Locate the cell with the specified text and output its [X, Y] center coordinate. 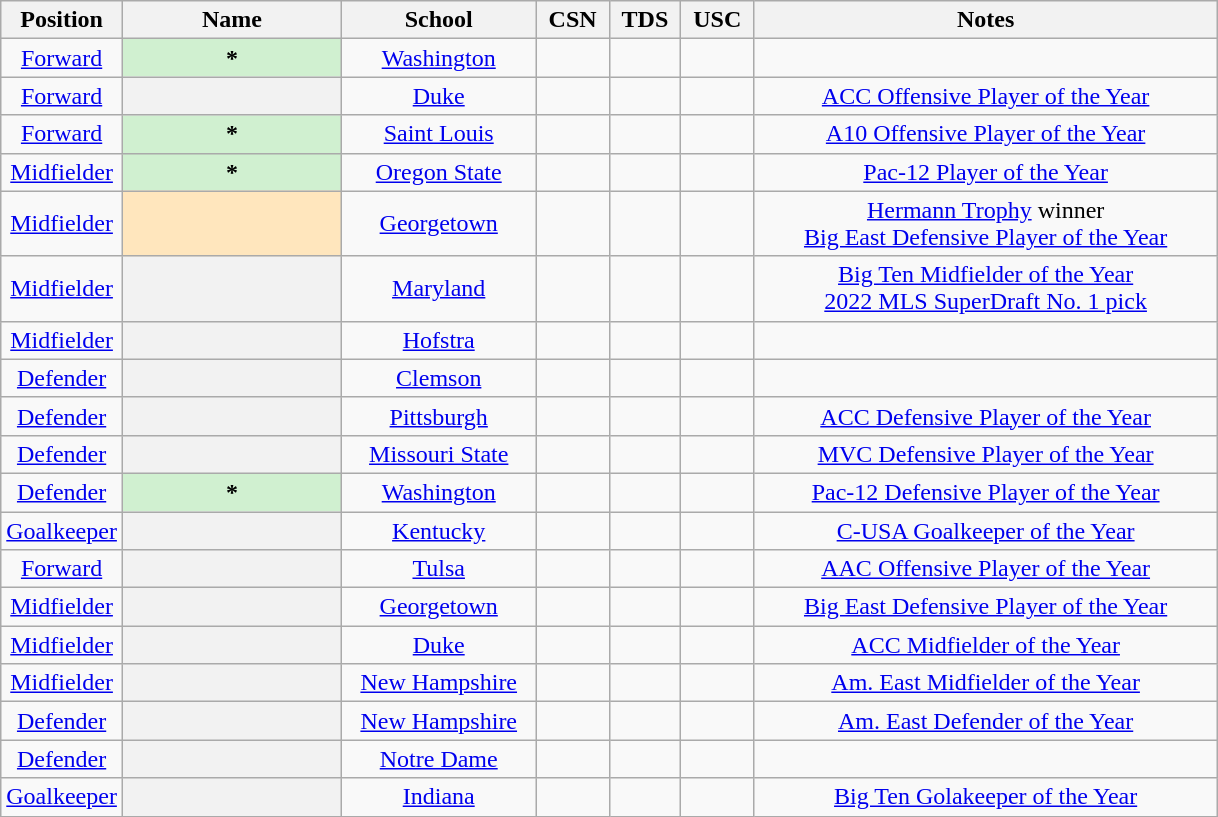
Pac-12 Defensive Player of the Year [986, 492]
Clemson [438, 378]
Indiana [438, 797]
Name [232, 20]
Saint Louis [438, 134]
A10 Offensive Player of the Year [986, 134]
Maryland [438, 288]
USC [718, 20]
Am. East Defender of the Year [986, 721]
Pittsburgh [438, 416]
Notre Dame [438, 759]
Big Ten Golakeeper of the Year [986, 797]
Tulsa [438, 569]
ACC Midfielder of the Year [986, 645]
C-USA Goalkeeper of the Year [986, 531]
Big Ten Midfielder of the Year2022 MLS SuperDraft No. 1 pick [986, 288]
Pac-12 Player of the Year [986, 172]
ACC Offensive Player of the Year [986, 96]
Big East Defensive Player of the Year [986, 607]
Position [62, 20]
Missouri State [438, 454]
CSN [572, 20]
Hofstra [438, 340]
AAC Offensive Player of the Year [986, 569]
Am. East Midfielder of the Year [986, 683]
ACC Defensive Player of the Year [986, 416]
Oregon State [438, 172]
Kentucky [438, 531]
TDS [645, 20]
School [438, 20]
Hermann Trophy winnerBig East Defensive Player of the Year [986, 224]
Notes [986, 20]
MVC Defensive Player of the Year [986, 454]
